For the text-containing cell, return its midpoint in [X, Y] coordinate format. 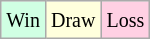
Win [24, 20]
Loss [126, 20]
Draw [72, 20]
